Identify which cell holds the provided text, then report its [X, Y] central coordinate. 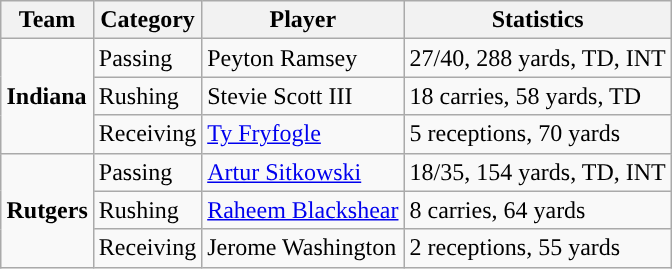
Peyton Ramsey [303, 58]
Ty Fryfogle [303, 134]
Player [303, 20]
5 receptions, 70 yards [538, 134]
Jerome Washington [303, 248]
Artur Sitkowski [303, 172]
Rutgers [47, 210]
18/35, 154 yards, TD, INT [538, 172]
Indiana [47, 96]
Statistics [538, 20]
Stevie Scott III [303, 96]
27/40, 288 yards, TD, INT [538, 58]
Category [147, 20]
Raheem Blackshear [303, 210]
18 carries, 58 yards, TD [538, 96]
Team [47, 20]
8 carries, 64 yards [538, 210]
2 receptions, 55 yards [538, 248]
